Extract the (x, y) coordinate from the center of the cell holding the provided text.  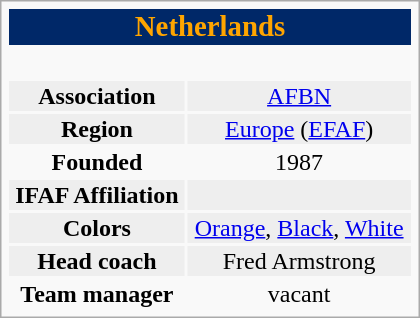
Head coach (96, 261)
IFAF Affiliation (96, 195)
Team manager (96, 294)
Fred Armstrong (300, 261)
vacant (300, 294)
Association (96, 96)
AFBN (300, 96)
1987 (300, 162)
Europe (EFAF) (300, 129)
Region (96, 129)
Colors (96, 228)
Netherlands (210, 27)
Orange, Black, White (300, 228)
Founded (96, 162)
